Return the [x, y] coordinate for the center point of the cell that contains the specified text.  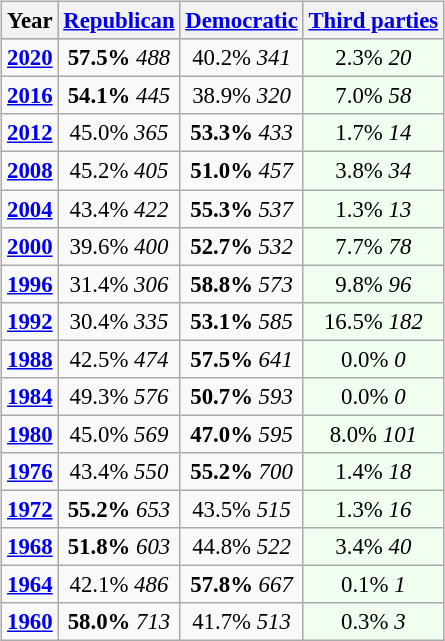
2016 [30, 96]
55.2% 700 [242, 472]
45.0% 569 [119, 434]
Democratic [242, 21]
2020 [30, 58]
0.3% 3 [373, 622]
47.0% 595 [242, 434]
43.4% 422 [119, 209]
42.1% 486 [119, 584]
52.7% 532 [242, 246]
50.7% 593 [242, 396]
30.4% 335 [119, 321]
54.1% 445 [119, 96]
31.4% 306 [119, 284]
43.4% 550 [119, 472]
55.2% 653 [119, 509]
57.8% 667 [242, 584]
0.1% 1 [373, 584]
49.3% 576 [119, 396]
7.0% 58 [373, 96]
44.8% 522 [242, 547]
1992 [30, 321]
51.0% 457 [242, 171]
57.5% 488 [119, 58]
1960 [30, 622]
3.4% 40 [373, 547]
1976 [30, 472]
1.7% 14 [373, 133]
45.2% 405 [119, 171]
51.8% 603 [119, 547]
1.4% 18 [373, 472]
2012 [30, 133]
16.5% 182 [373, 321]
Third parties [373, 21]
53.1% 585 [242, 321]
2008 [30, 171]
45.0% 365 [119, 133]
9.8% 96 [373, 284]
Year [30, 21]
2000 [30, 246]
7.7% 78 [373, 246]
Republican [119, 21]
40.2% 341 [242, 58]
42.5% 474 [119, 359]
41.7% 513 [242, 622]
1996 [30, 284]
2004 [30, 209]
1972 [30, 509]
1984 [30, 396]
1.3% 13 [373, 209]
1964 [30, 584]
38.9% 320 [242, 96]
39.6% 400 [119, 246]
1.3% 16 [373, 509]
57.5% 641 [242, 359]
3.8% 34 [373, 171]
43.5% 515 [242, 509]
53.3% 433 [242, 133]
1980 [30, 434]
8.0% 101 [373, 434]
55.3% 537 [242, 209]
1968 [30, 547]
2.3% 20 [373, 58]
58.8% 573 [242, 284]
1988 [30, 359]
58.0% 713 [119, 622]
